Extract the [X, Y] coordinate from the center of the cell holding the provided text.  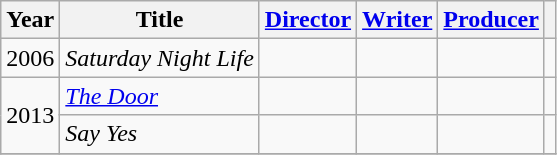
Say Yes [160, 134]
Producer [492, 20]
Title [160, 20]
2006 [30, 58]
Director [308, 20]
2013 [30, 115]
Year [30, 20]
Saturday Night Life [160, 58]
Writer [398, 20]
The Door [160, 96]
